Output the (x, y) coordinate of the center of the cell containing the given text.  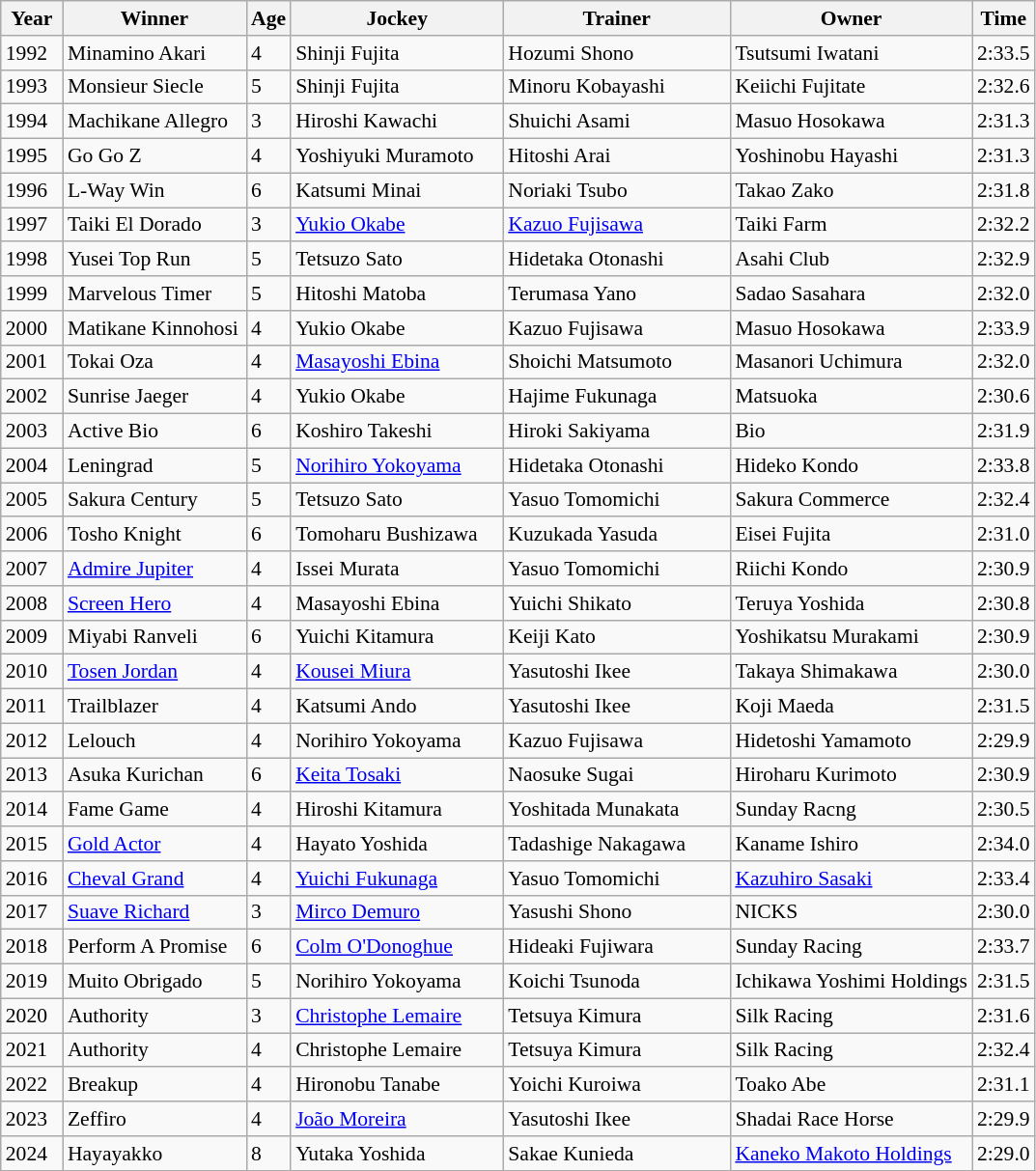
2:33.5 (1004, 53)
Breakup (154, 1085)
Sadao Sasahara (852, 293)
Hajime Fukunaga (616, 397)
Koji Maeda (852, 707)
2:33.4 (1004, 878)
Riichi Kondo (852, 569)
Takaya Shimakawa (852, 672)
Sakae Kunieda (616, 1154)
Machikane Allegro (154, 122)
Sakura Commerce (852, 500)
Yoichi Kuroiwa (616, 1085)
Marvelous Timer (154, 293)
2020 (32, 1016)
Matsuoka (852, 397)
Taiki El Dorado (154, 225)
Yuichi Fukunaga (397, 878)
2:32.6 (1004, 87)
Hidetoshi Yamamoto (852, 740)
1999 (32, 293)
Cheval Grand (154, 878)
Monsieur Siecle (154, 87)
João Moreira (397, 1119)
Tokai Oza (154, 362)
Minoru Kobayashi (616, 87)
Toako Abe (852, 1085)
Admire Jupiter (154, 569)
Screen Hero (154, 603)
Sunday Racing (852, 947)
Hayato Yoshida (397, 844)
2:34.0 (1004, 844)
Naosuke Sugai (616, 775)
Bio (852, 432)
2000 (32, 328)
Yusei Top Run (154, 260)
Yuichi Shikato (616, 603)
Yoshikatsu Murakami (852, 637)
Perform A Promise (154, 947)
Shoichi Matsumoto (616, 362)
2:33.9 (1004, 328)
Colm O'Donoghue (397, 947)
2007 (32, 569)
2015 (32, 844)
1998 (32, 260)
Hitoshi Arai (616, 156)
Terumasa Yano (616, 293)
2012 (32, 740)
Kousei Miura (397, 672)
2:31.9 (1004, 432)
Issei Murata (397, 569)
Asuka Kurichan (154, 775)
Yuichi Kitamura (397, 637)
2:32.2 (1004, 225)
Zeffiro (154, 1119)
Age (268, 18)
Active Bio (154, 432)
2005 (32, 500)
L-Way Win (154, 190)
Kazuhiro Sasaki (852, 878)
Hitoshi Matoba (397, 293)
Year (32, 18)
1992 (32, 53)
Mirco Demuro (397, 912)
8 (268, 1154)
Yoshinobu Hayashi (852, 156)
Masanori Uchimura (852, 362)
2009 (32, 637)
2016 (32, 878)
2:31.8 (1004, 190)
2018 (32, 947)
Katsumi Ando (397, 707)
Shadai Race Horse (852, 1119)
NICKS (852, 912)
Kaneko Makoto Holdings (852, 1154)
Takao Zako (852, 190)
2002 (32, 397)
Hozumi Shono (616, 53)
2:31.6 (1004, 1016)
Yoshiyuki Muramoto (397, 156)
Keita Tosaki (397, 775)
Trailblazer (154, 707)
1994 (32, 122)
Hironobu Tanabe (397, 1085)
1993 (32, 87)
Noriaki Tsubo (616, 190)
Yasushi Shono (616, 912)
Gold Actor (154, 844)
Koshiro Takeshi (397, 432)
2017 (32, 912)
Kuzukada Yasuda (616, 535)
2:32.9 (1004, 260)
Yutaka Yoshida (397, 1154)
Koichi Tsunoda (616, 982)
Tadashige Nakagawa (616, 844)
Keiichi Fujitate (852, 87)
2019 (32, 982)
Tsutsumi Iwatani (852, 53)
2008 (32, 603)
2010 (32, 672)
Hiroharu Kurimoto (852, 775)
2001 (32, 362)
Suave Richard (154, 912)
2:31.0 (1004, 535)
Taiki Farm (852, 225)
Teruya Yoshida (852, 603)
1995 (32, 156)
Time (1004, 18)
2006 (32, 535)
Hideko Kondo (852, 465)
Eisei Fujita (852, 535)
Sunday Racng (852, 810)
2024 (32, 1154)
Hiroshi Kitamura (397, 810)
Tosen Jordan (154, 672)
Lelouch (154, 740)
Katsumi Minai (397, 190)
2003 (32, 432)
Sakura Century (154, 500)
Trainer (616, 18)
Muito Obrigado (154, 982)
Hiroshi Kawachi (397, 122)
Ichikawa Yoshimi Holdings (852, 982)
1997 (32, 225)
Sunrise Jaeger (154, 397)
2:33.7 (1004, 947)
Leningrad (154, 465)
Jockey (397, 18)
2:31.1 (1004, 1085)
2021 (32, 1050)
2023 (32, 1119)
2014 (32, 810)
Hayayakko (154, 1154)
Asahi Club (852, 260)
2013 (32, 775)
Hideaki Fujiwara (616, 947)
Keiji Kato (616, 637)
1996 (32, 190)
Kaname Ishiro (852, 844)
Owner (852, 18)
Hiroki Sakiyama (616, 432)
Shuichi Asami (616, 122)
Minamino Akari (154, 53)
2:30.5 (1004, 810)
2011 (32, 707)
2:29.0 (1004, 1154)
Matikane Kinnohosi (154, 328)
Miyabi Ranveli (154, 637)
2:33.8 (1004, 465)
Winner (154, 18)
Tosho Knight (154, 535)
Fame Game (154, 810)
2:30.8 (1004, 603)
Yoshitada Munakata (616, 810)
Go Go Z (154, 156)
2:30.6 (1004, 397)
2022 (32, 1085)
Tomoharu Bushizawa (397, 535)
2004 (32, 465)
